From the cell containing the given text, extract its center point as (x, y) coordinate. 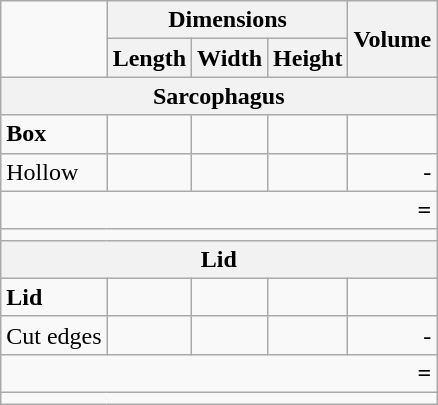
Dimensions (228, 20)
Cut edges (54, 335)
Sarcophagus (219, 96)
Height (308, 58)
Length (149, 58)
Width (230, 58)
Volume (392, 39)
Box (54, 134)
Hollow (54, 172)
